Search for the cell housing the specified text and yield its [X, Y] center coordinate. 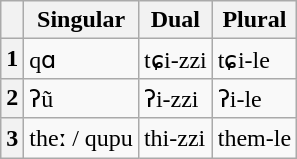
them-le [254, 138]
theː / qupu [82, 138]
qɑ [82, 59]
ʔũ [82, 98]
1 [12, 59]
thi-zzi [175, 138]
tɕi-zzi [175, 59]
2 [12, 98]
tɕi-le [254, 59]
3 [12, 138]
ʔi-le [254, 98]
ʔi-zzi [175, 98]
Dual [175, 20]
Plural [254, 20]
Singular [82, 20]
